Find where the given text appears and provide that cell's center as [x, y] coordinate. 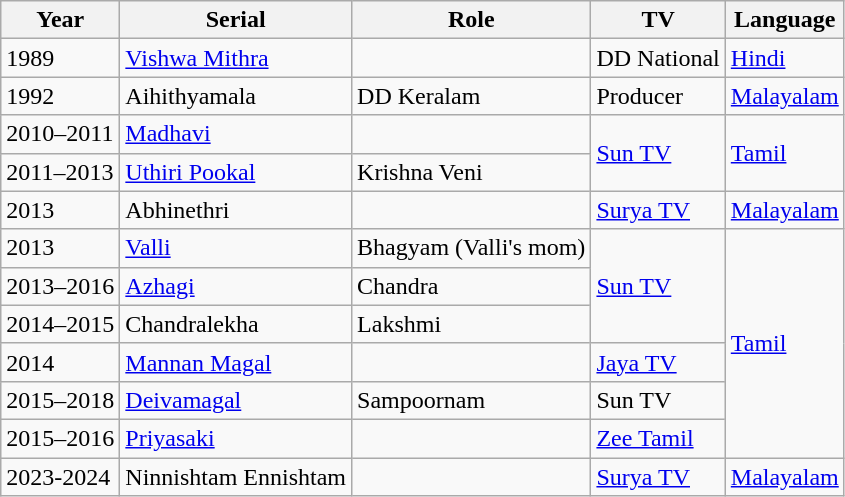
1989 [60, 58]
2014 [60, 362]
Uthiri Pookal [236, 172]
Ninnishtam Ennishtam [236, 477]
Abhinethri [236, 210]
2023-2024 [60, 477]
Krishna Veni [472, 172]
2013–2016 [60, 286]
Chandra [472, 286]
Hindi [784, 58]
Language [784, 20]
Bhagyam (Valli's mom) [472, 248]
TV [658, 20]
Mannan Magal [236, 362]
Valli [236, 248]
Chandralekha [236, 324]
Lakshmi [472, 324]
2015–2018 [60, 400]
Vishwa Mithra [236, 58]
Zee Tamil [658, 438]
Year [60, 20]
DD Keralam [472, 96]
Deivamagal [236, 400]
Aihithyamala [236, 96]
2011–2013 [60, 172]
Sampoornam [472, 400]
Serial [236, 20]
Priyasaki [236, 438]
DD National [658, 58]
Producer [658, 96]
Jaya TV [658, 362]
Azhagi [236, 286]
2014–2015 [60, 324]
Madhavi [236, 134]
2010–2011 [60, 134]
1992 [60, 96]
2015–2016 [60, 438]
Role [472, 20]
